Return (x, y) of the center of cell containing provided text 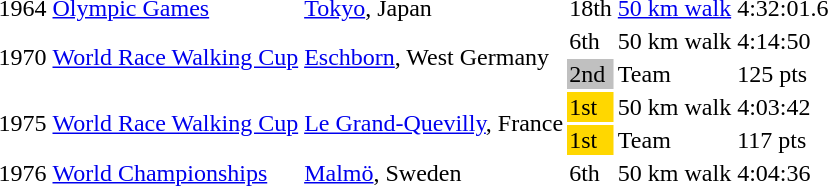
6th (591, 41)
2nd (591, 74)
Le Grand-Quevilly, France (434, 124)
Eschborn, West Germany (434, 58)
